Return the (X, Y) coordinate for the center point of the cell that contains the specified text.  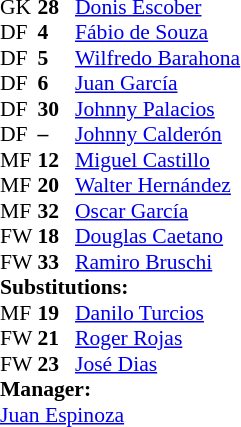
5 (57, 58)
Roger Rojas (158, 339)
12 (57, 160)
Manager: (120, 389)
Johnny Calderón (158, 135)
Miguel Castillo (158, 160)
Danilo Turcios (158, 313)
21 (57, 339)
4 (57, 33)
32 (57, 211)
Juan García (158, 83)
20 (57, 185)
33 (57, 262)
6 (57, 83)
– (57, 135)
Fábio de Souza (158, 33)
18 (57, 237)
Substitutions: (120, 287)
José Dias (158, 364)
Johnny Palacios (158, 109)
Walter Hernández (158, 185)
Wilfredo Barahona (158, 58)
Oscar García (158, 211)
23 (57, 364)
Douglas Caetano (158, 237)
Ramiro Bruschi (158, 262)
30 (57, 109)
19 (57, 313)
